Provide the (x, y) coordinate of the cell's center where the given text is located.  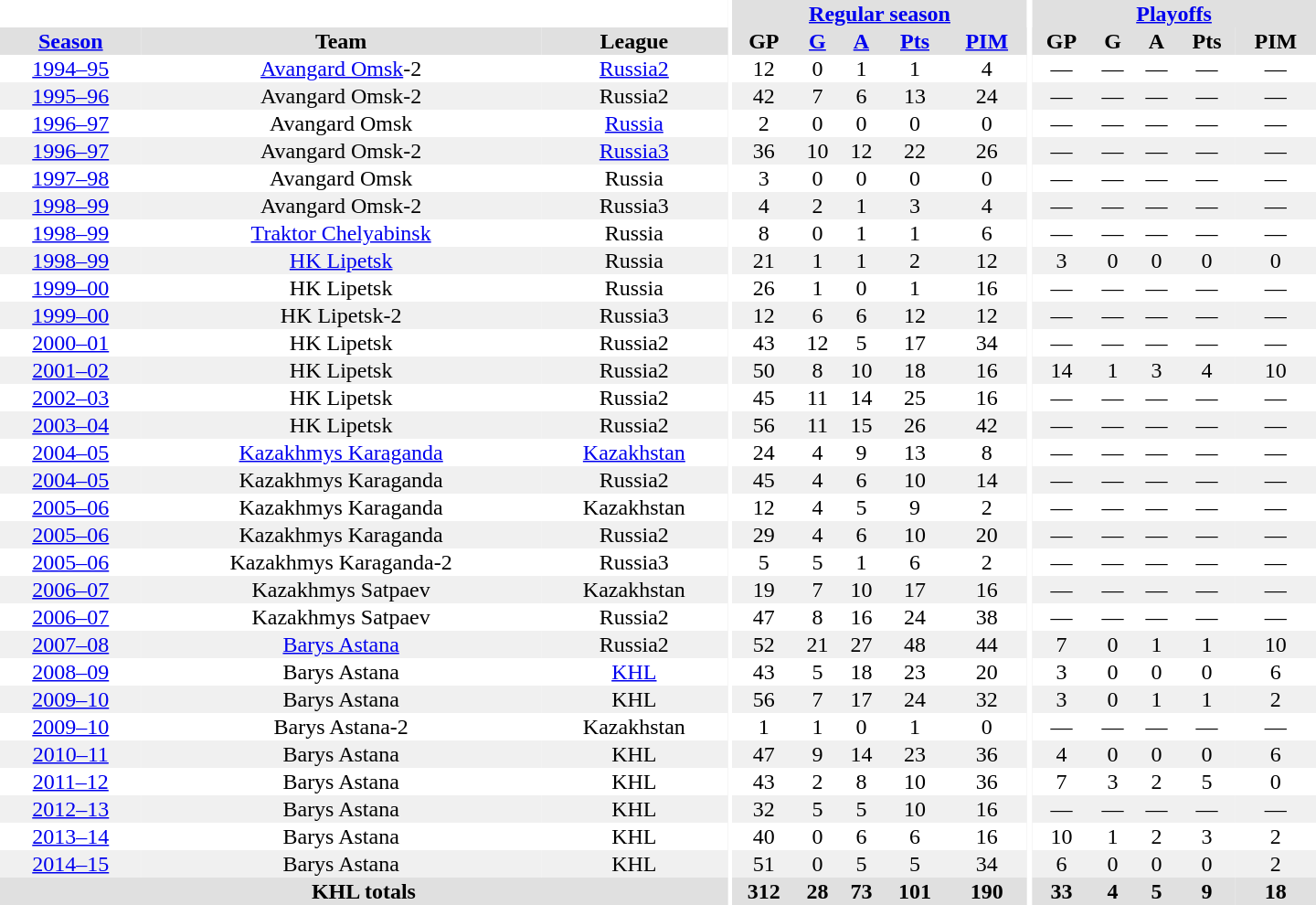
40 (764, 836)
2008–09 (70, 672)
Kazakhmys Karaganda-2 (340, 562)
52 (764, 644)
50 (764, 370)
1995–96 (70, 96)
Traktor Chelyabinsk (340, 233)
2010–11 (70, 754)
HK Lipetsk-2 (340, 315)
38 (987, 617)
73 (861, 891)
1994–95 (70, 69)
190 (987, 891)
51 (764, 864)
Playoffs (1173, 14)
2000–01 (70, 343)
48 (914, 644)
33 (1061, 891)
2012–13 (70, 809)
312 (764, 891)
29 (764, 535)
League (634, 41)
22 (914, 151)
2011–12 (70, 782)
2014–15 (70, 864)
28 (817, 891)
Regular season (879, 14)
27 (861, 644)
101 (914, 891)
44 (987, 644)
1997–98 (70, 178)
25 (914, 398)
19 (764, 590)
Season (70, 41)
KHL totals (364, 891)
2001–02 (70, 370)
2002–03 (70, 398)
Team (340, 41)
2013–14 (70, 836)
2007–08 (70, 644)
15 (861, 425)
Barys Astana-2 (340, 727)
2003–04 (70, 425)
